For the text-containing cell, return its midpoint in [x, y] coordinate format. 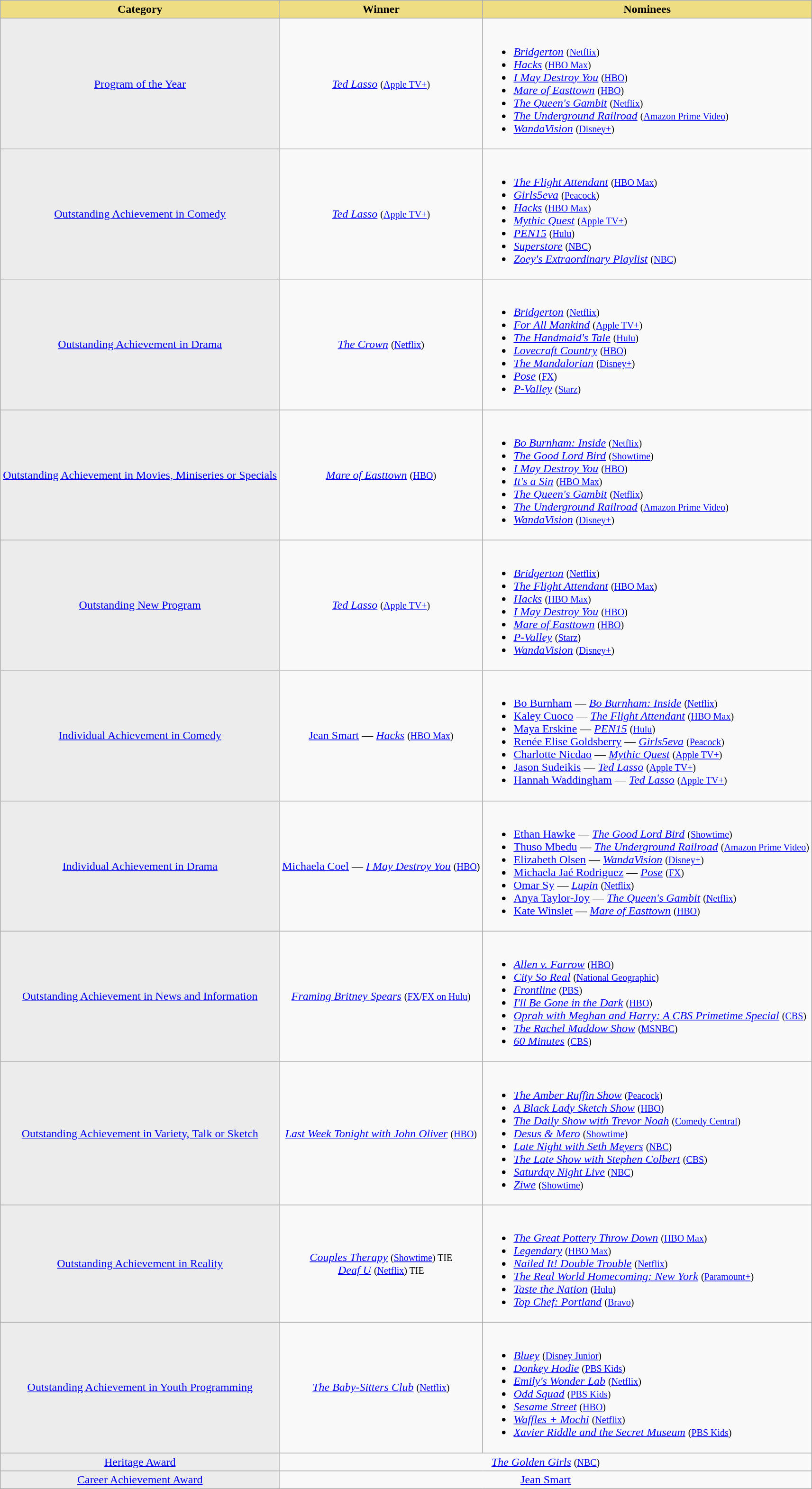
Outstanding Achievement in Comedy [140, 214]
Jean Smart — Hacks (HBO Max) [381, 736]
Couples Therapy (Showtime) TIE Deaf U (Netflix) TIE [381, 1263]
The Baby-Sitters Club (Netflix) [381, 1387]
Outstanding Achievement in Variety, Talk or Sketch [140, 1133]
Framing Britney Spears (FX/FX on Hulu) [381, 996]
Winner [381, 9]
Outstanding New Program [140, 605]
Individual Achievement in Drama [140, 866]
Michaela Coel — I May Destroy You (HBO) [381, 866]
Outstanding Achievement in Movies, Miniseries or Specials [140, 475]
The Crown (Netflix) [381, 344]
Category [140, 9]
Heritage Award [140, 1462]
Career Achievement Award [140, 1480]
Mare of Easttown (HBO) [381, 475]
Outstanding Achievement in Drama [140, 344]
Individual Achievement in Comedy [140, 736]
Nominees [648, 9]
Outstanding Achievement in News and Information [140, 996]
Outstanding Achievement in Reality [140, 1263]
The Golden Girls (NBC) [546, 1462]
Program of the Year [140, 83]
Bridgerton (Netflix)The Flight Attendant (HBO Max)Hacks (HBO Max)I May Destroy You (HBO)Mare of Easttown (HBO)P-Valley (Starz)WandaVision (Disney+) [648, 605]
Last Week Tonight with John Oliver (HBO) [381, 1133]
Outstanding Achievement in Youth Programming [140, 1387]
Jean Smart [546, 1480]
Bridgerton (Netflix)For All Mankind (Apple TV+)The Handmaid's Tale (Hulu)Lovecraft Country (HBO)The Mandalorian (Disney+)Pose (FX)P-Valley (Starz) [648, 344]
